Detect which cell encompasses the target text, then output its (X, Y) center coordinate. 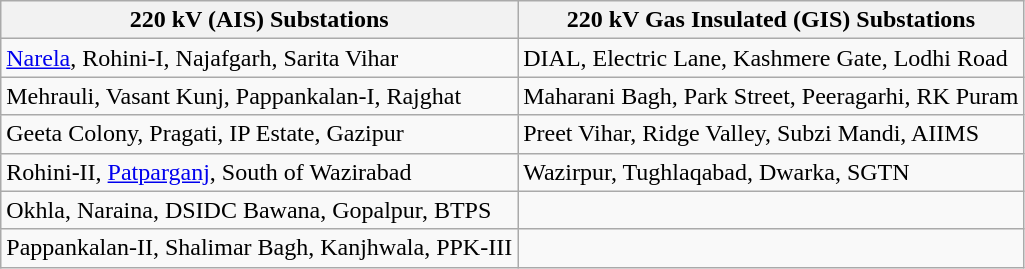
DIAL, Electric Lane, Kashmere Gate, Lodhi Road (771, 58)
220 kV Gas Insulated (GIS) Substations (771, 20)
Narela, Rohini-I, Najafgarh, Sarita Vihar (260, 58)
Okhla, Naraina, DSIDC Bawana, Gopalpur, BTPS (260, 210)
Mehrauli, Vasant Kunj, Pappankalan-I, Rajghat (260, 96)
Preet Vihar, Ridge Valley, Subzi Mandi, AIIMS (771, 134)
Wazirpur, Tughlaqabad, Dwarka, SGTN (771, 172)
Maharani Bagh, Park Street, Peeragarhi, RK Puram (771, 96)
Pappankalan-II, Shalimar Bagh, Kanjhwala, PPK-III (260, 248)
Rohini-II, Patparganj, South of Wazirabad (260, 172)
220 kV (AIS) Substations (260, 20)
Geeta Colony, Pragati, IP Estate, Gazipur (260, 134)
